Extract the [x, y] coordinate from the center of the cell holding the provided text.  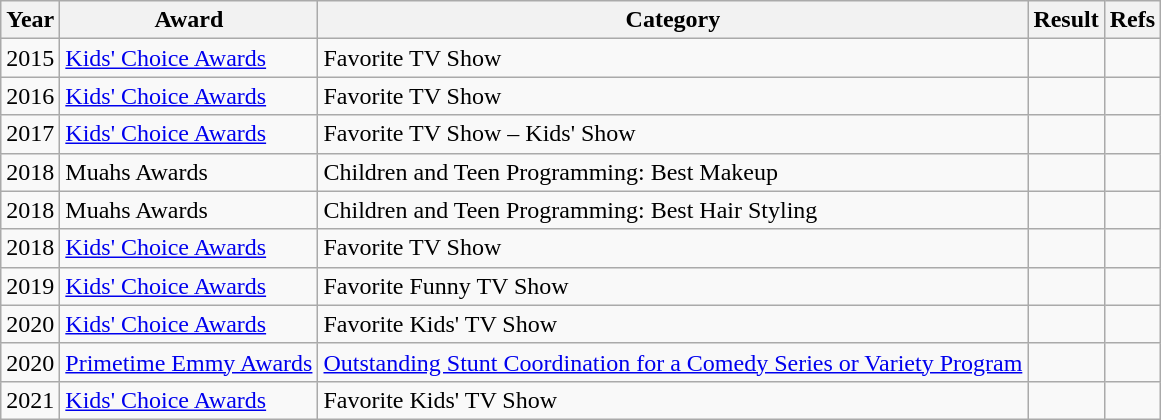
Favorite TV Show – Kids' Show [673, 134]
Children and Teen Programming: Best Hair Styling [673, 210]
Children and Teen Programming: Best Makeup [673, 172]
2016 [30, 96]
Outstanding Stunt Coordination for a Comedy Series or Variety Program [673, 362]
Favorite Funny TV Show [673, 286]
Category [673, 20]
Year [30, 20]
2017 [30, 134]
Primetime Emmy Awards [189, 362]
2015 [30, 58]
Refs [1132, 20]
Award [189, 20]
2019 [30, 286]
Result [1066, 20]
2021 [30, 400]
